Identify which cell holds the provided text, then report its (X, Y) central coordinate. 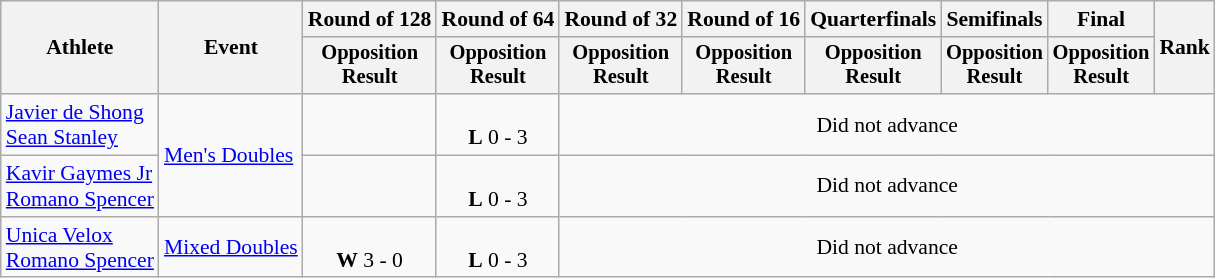
Unica VeloxRomano Spencer (80, 248)
Quarterfinals (873, 19)
Semifinals (994, 19)
Javier de ShongSean Stanley (80, 124)
Event (231, 48)
Kavir Gaymes JrRomano Spencer (80, 186)
Round of 128 (370, 19)
Men's Doubles (231, 155)
Rank (1184, 48)
Mixed Doubles (231, 248)
Round of 32 (620, 19)
Round of 16 (744, 19)
Final (1102, 19)
Athlete (80, 48)
Round of 64 (498, 19)
W 3 - 0 (370, 248)
